Locate the cell with the specified text and output its (X, Y) center coordinate. 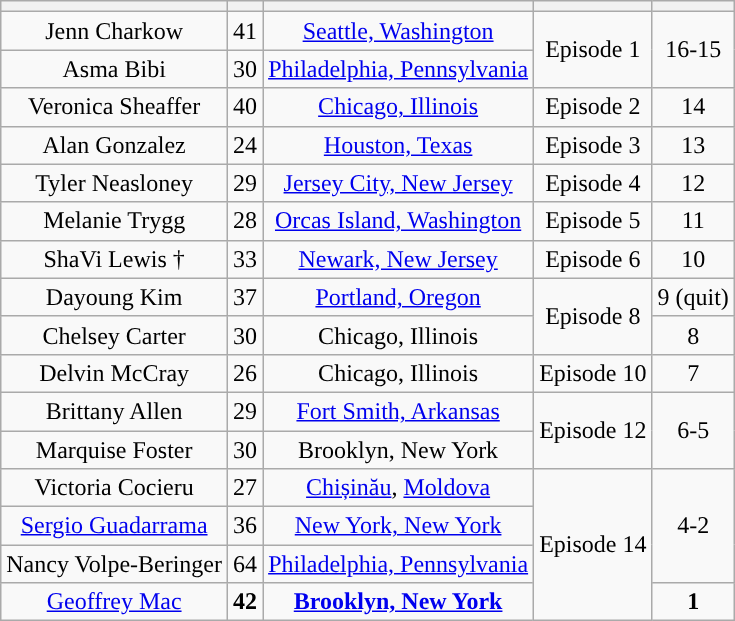
Melanie Trygg (114, 221)
Seattle, Washington (398, 31)
Jenn Charkow (114, 31)
14 (693, 107)
26 (246, 373)
Episode 10 (593, 373)
24 (246, 145)
37 (246, 297)
Dayoung Kim (114, 297)
Delvin McCray (114, 373)
Episode 14 (593, 545)
36 (246, 526)
Episode 4 (593, 183)
Chișinău, Moldova (398, 488)
41 (246, 31)
Chelsey Carter (114, 335)
7 (693, 373)
Houston, Texas (398, 145)
8 (693, 335)
Newark, New Jersey (398, 259)
42 (246, 602)
28 (246, 221)
Marquise Foster (114, 449)
40 (246, 107)
Veronica Sheaffer (114, 107)
64 (246, 564)
6-5 (693, 430)
Asma Bibi (114, 69)
16-15 (693, 50)
Geoffrey Mac (114, 602)
Jersey City, New Jersey (398, 183)
Portland, Oregon (398, 297)
Episode 6 (593, 259)
27 (246, 488)
33 (246, 259)
9 (quit) (693, 297)
Episode 2 (593, 107)
Episode 8 (593, 316)
1 (693, 602)
Episode 12 (593, 430)
Tyler Neasloney (114, 183)
ShaVi Lewis † (114, 259)
10 (693, 259)
Orcas Island, Washington (398, 221)
Alan Gonzalez (114, 145)
Episode 3 (593, 145)
Brittany Allen (114, 411)
13 (693, 145)
Victoria Cocieru (114, 488)
4-2 (693, 526)
Nancy Volpe-Beringer (114, 564)
11 (693, 221)
Fort Smith, Arkansas (398, 411)
Episode 5 (593, 221)
12 (693, 183)
Sergio Guadarrama (114, 526)
New York, New York (398, 526)
Episode 1 (593, 50)
